Return the [X, Y] coordinate for the center point of the cell that contains the specified text.  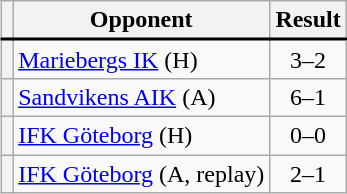
IFK Göteborg (A, replay) [142, 173]
3–2 [308, 60]
6–1 [308, 97]
IFK Göteborg (H) [142, 135]
Mariebergs IK (H) [142, 60]
0–0 [308, 135]
Result [308, 20]
Sandvikens AIK (A) [142, 97]
2–1 [308, 173]
Opponent [142, 20]
